Determine the (X, Y) coordinate at the center of the cell enclosing the given text.  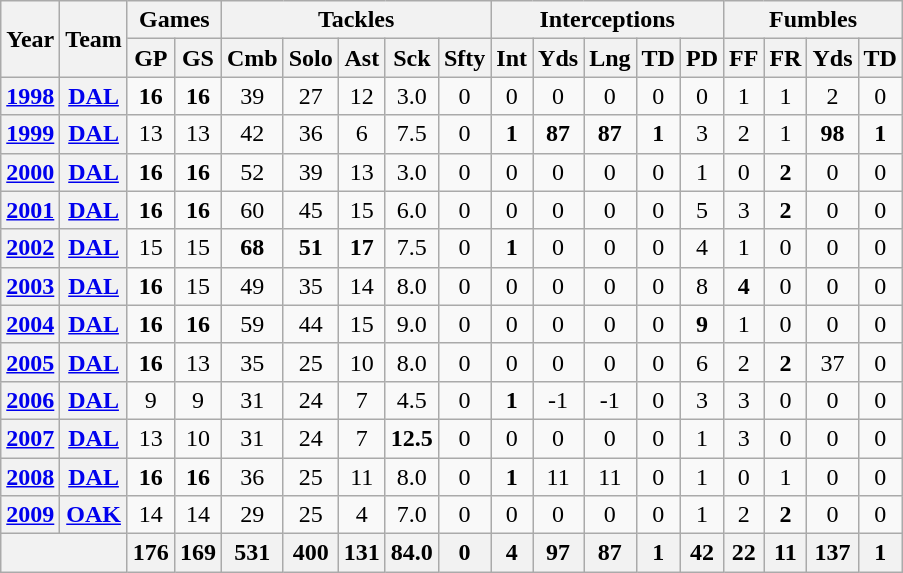
29 (252, 515)
37 (832, 362)
169 (198, 553)
GS (198, 58)
OAK (94, 515)
8 (702, 286)
98 (832, 134)
Games (174, 20)
27 (310, 96)
Year (30, 39)
2008 (30, 477)
59 (252, 324)
FF (744, 58)
5 (702, 210)
9.0 (412, 324)
176 (150, 553)
131 (362, 553)
Ast (362, 58)
Lng (610, 58)
400 (310, 553)
1998 (30, 96)
12 (362, 96)
2000 (30, 172)
60 (252, 210)
52 (252, 172)
84.0 (412, 553)
PD (702, 58)
49 (252, 286)
97 (558, 553)
2007 (30, 438)
Sck (412, 58)
2002 (30, 248)
Sfty (464, 58)
6.0 (412, 210)
Int (512, 58)
Fumbles (814, 20)
2003 (30, 286)
51 (310, 248)
Solo (310, 58)
45 (310, 210)
GP (150, 58)
2009 (30, 515)
FR (786, 58)
2001 (30, 210)
2006 (30, 400)
22 (744, 553)
7.0 (412, 515)
68 (252, 248)
137 (832, 553)
2005 (30, 362)
2004 (30, 324)
12.5 (412, 438)
17 (362, 248)
531 (252, 553)
Interceptions (608, 20)
Cmb (252, 58)
Team (94, 39)
Tackles (356, 20)
44 (310, 324)
1999 (30, 134)
4.5 (412, 400)
